Locate the cell with the specified text and output its (x, y) center coordinate. 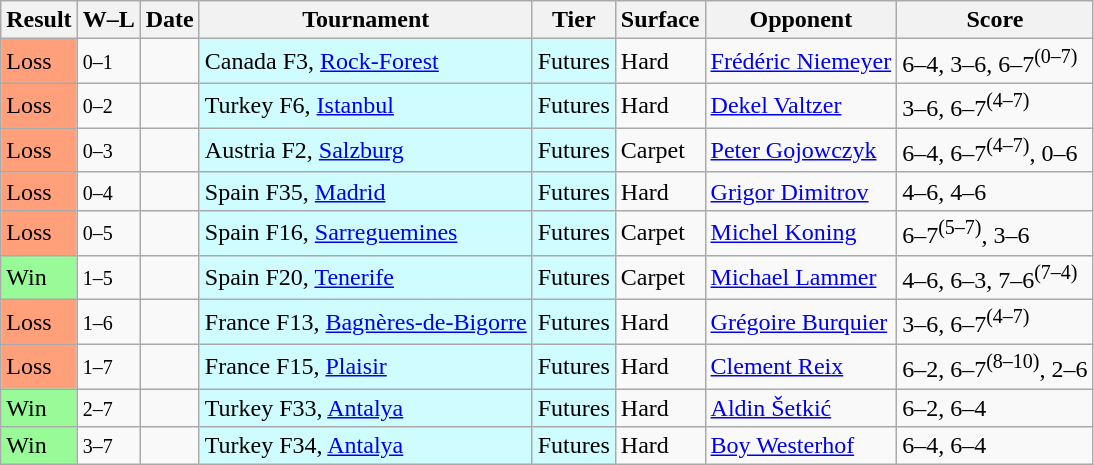
France F13, Bagnères-de-Bigorre (366, 322)
0–3 (108, 150)
Dekel Valtzer (801, 106)
4–6, 4–6 (995, 191)
1–5 (108, 278)
Tournament (366, 20)
Opponent (801, 20)
6–7(5–7), 3–6 (995, 234)
2–7 (108, 408)
3–7 (108, 446)
6–4, 6–4 (995, 446)
4–6, 6–3, 7–6(7–4) (995, 278)
0–4 (108, 191)
Boy Westerhof (801, 446)
Spain F20, Tenerife (366, 278)
Aldin Šetkić (801, 408)
Frédéric Niemeyer (801, 62)
6–4, 6–7(4–7), 0–6 (995, 150)
Spain F35, Madrid (366, 191)
Tier (574, 20)
Clement Reix (801, 366)
0–5 (108, 234)
Date (170, 20)
Grégoire Burquier (801, 322)
6–4, 3–6, 6–7(0–7) (995, 62)
0–2 (108, 106)
Michael Lammer (801, 278)
Result (39, 20)
Austria F2, Salzburg (366, 150)
Turkey F34, Antalya (366, 446)
W–L (108, 20)
1–6 (108, 322)
6–2, 6–4 (995, 408)
1–7 (108, 366)
0–1 (108, 62)
Spain F16, Sarreguemines (366, 234)
Michel Koning (801, 234)
Score (995, 20)
France F15, Plaisir (366, 366)
Turkey F33, Antalya (366, 408)
Canada F3, Rock-Forest (366, 62)
Peter Gojowczyk (801, 150)
6–2, 6–7(8–10), 2–6 (995, 366)
Grigor Dimitrov (801, 191)
Surface (660, 20)
Turkey F6, Istanbul (366, 106)
